Locate the cell with the specified text and output its [X, Y] center coordinate. 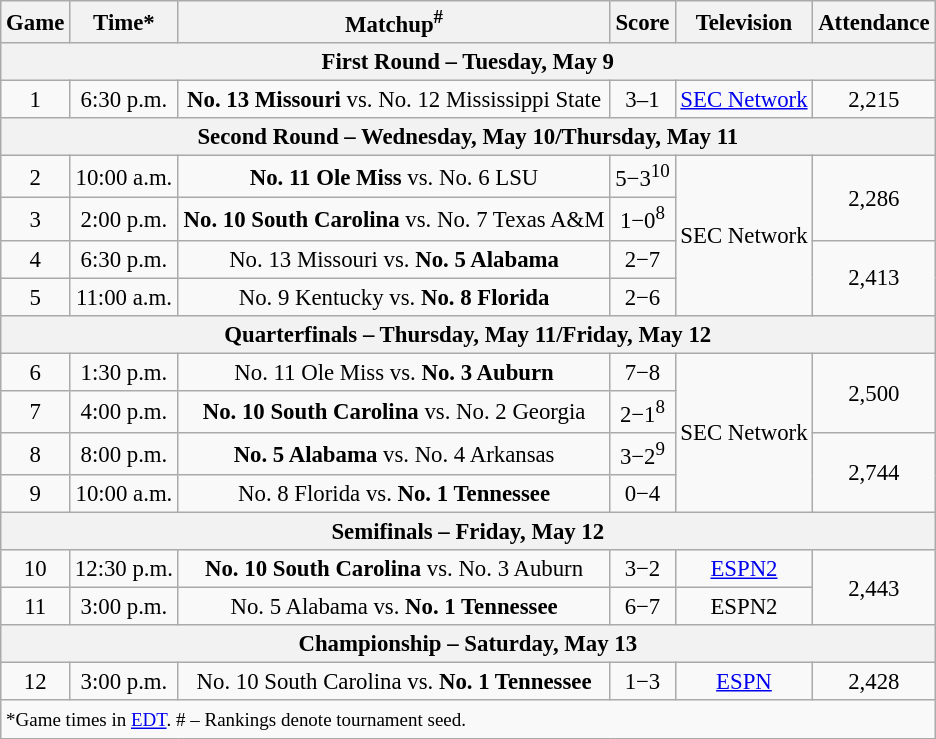
1−08 [642, 219]
2,215 [874, 100]
8:00 p.m. [124, 454]
12 [36, 682]
5−310 [642, 177]
7 [36, 412]
2−7 [642, 259]
2,413 [874, 278]
1 [36, 100]
3–1 [642, 100]
2,428 [874, 682]
No. 10 South Carolina vs. No. 7 Texas A&M [394, 219]
No. 11 Ole Miss vs. No. 3 Auburn [394, 372]
6 [36, 372]
No. 5 Alabama vs. No. 4 Arkansas [394, 454]
First Round – Tuesday, May 9 [468, 62]
10 [36, 569]
2,500 [874, 393]
Quarterfinals – Thursday, May 11/Friday, May 12 [468, 334]
Television [744, 22]
2 [36, 177]
Score [642, 22]
No. 13 Missouri vs. No. 5 Alabama [394, 259]
2,443 [874, 588]
*Game times in EDT. # – Rankings denote tournament seed. [468, 720]
2,744 [874, 473]
2:00 p.m. [124, 219]
12:30 p.m. [124, 569]
0−4 [642, 494]
2,286 [874, 198]
No. 11 Ole Miss vs. No. 6 LSU [394, 177]
Time* [124, 22]
11:00 a.m. [124, 297]
Attendance [874, 22]
3 [36, 219]
5 [36, 297]
6−7 [642, 607]
Second Round – Wednesday, May 10/Thursday, May 11 [468, 137]
ESPN [744, 682]
3−2 [642, 569]
11 [36, 607]
No. 13 Missouri vs. No. 12 Mississippi State [394, 100]
4:00 p.m. [124, 412]
9 [36, 494]
2−6 [642, 297]
8 [36, 454]
Championship – Saturday, May 13 [468, 644]
No. 9 Kentucky vs. No. 8 Florida [394, 297]
3−29 [642, 454]
Semifinals – Friday, May 12 [468, 532]
Matchup# [394, 22]
1:30 p.m. [124, 372]
1−3 [642, 682]
7−8 [642, 372]
2−18 [642, 412]
No. 10 South Carolina vs. No. 2 Georgia [394, 412]
No. 5 Alabama vs. No. 1 Tennessee [394, 607]
No. 8 Florida vs. No. 1 Tennessee [394, 494]
No. 10 South Carolina vs. No. 1 Tennessee [394, 682]
No. 10 South Carolina vs. No. 3 Auburn [394, 569]
4 [36, 259]
Game [36, 22]
